Capture the cell that displays the provided text and extract its (X, Y) central coordinate. 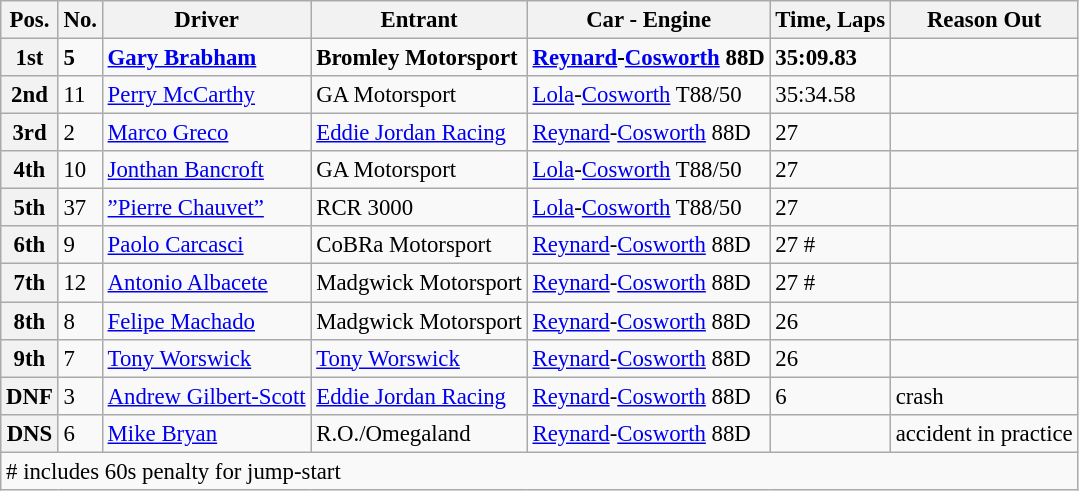
Andrew Gilbert-Scott (206, 396)
Felipe Machado (206, 321)
DNF (30, 396)
8th (30, 321)
crash (984, 396)
Time, Laps (830, 20)
2 (80, 133)
35:09.83 (830, 58)
accident in practice (984, 433)
1st (30, 58)
Driver (206, 20)
9th (30, 358)
CoBRa Motorsport (419, 245)
7th (30, 283)
DNS (30, 433)
9 (80, 245)
6th (30, 245)
Entrant (419, 20)
Perry McCarthy (206, 95)
37 (80, 208)
Car - Engine (648, 20)
Jonthan Bancroft (206, 170)
12 (80, 283)
No. (80, 20)
5th (30, 208)
Reason Out (984, 20)
7 (80, 358)
Marco Greco (206, 133)
5 (80, 58)
3 (80, 396)
Gary Brabham (206, 58)
35:34.58 (830, 95)
R.O./Omegaland (419, 433)
10 (80, 170)
2nd (30, 95)
# includes 60s penalty for jump-start (540, 471)
11 (80, 95)
Paolo Carcasci (206, 245)
RCR 3000 (419, 208)
”Pierre Chauvet” (206, 208)
Pos. (30, 20)
Antonio Albacete (206, 283)
8 (80, 321)
3rd (30, 133)
4th (30, 170)
Bromley Motorsport (419, 58)
Mike Bryan (206, 433)
